Detect which cell encompasses the target text, then output its [x, y] center coordinate. 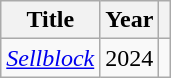
2024 [130, 58]
Year [130, 20]
Title [50, 20]
Sellblock [50, 58]
